From the cell containing the given text, extract its center point as [x, y] coordinate. 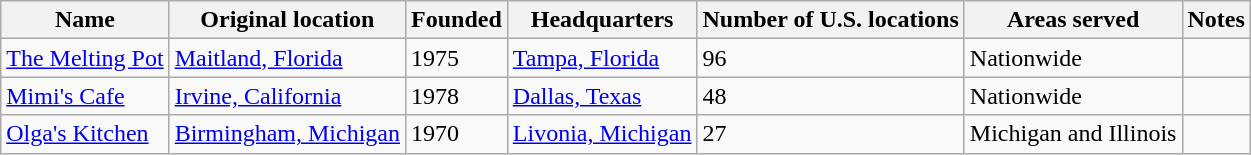
Olga's Kitchen [85, 134]
1978 [457, 96]
Dallas, Texas [602, 96]
Name [85, 20]
48 [830, 96]
96 [830, 58]
Birmingham, Michigan [287, 134]
1975 [457, 58]
Michigan and Illinois [1073, 134]
Areas served [1073, 20]
The Melting Pot [85, 58]
1970 [457, 134]
Founded [457, 20]
Livonia, Michigan [602, 134]
Tampa, Florida [602, 58]
Headquarters [602, 20]
Notes [1216, 20]
Number of U.S. locations [830, 20]
27 [830, 134]
Irvine, California [287, 96]
Original location [287, 20]
Maitland, Florida [287, 58]
Mimi's Cafe [85, 96]
